Locate the cell with the specified text and output its (x, y) center coordinate. 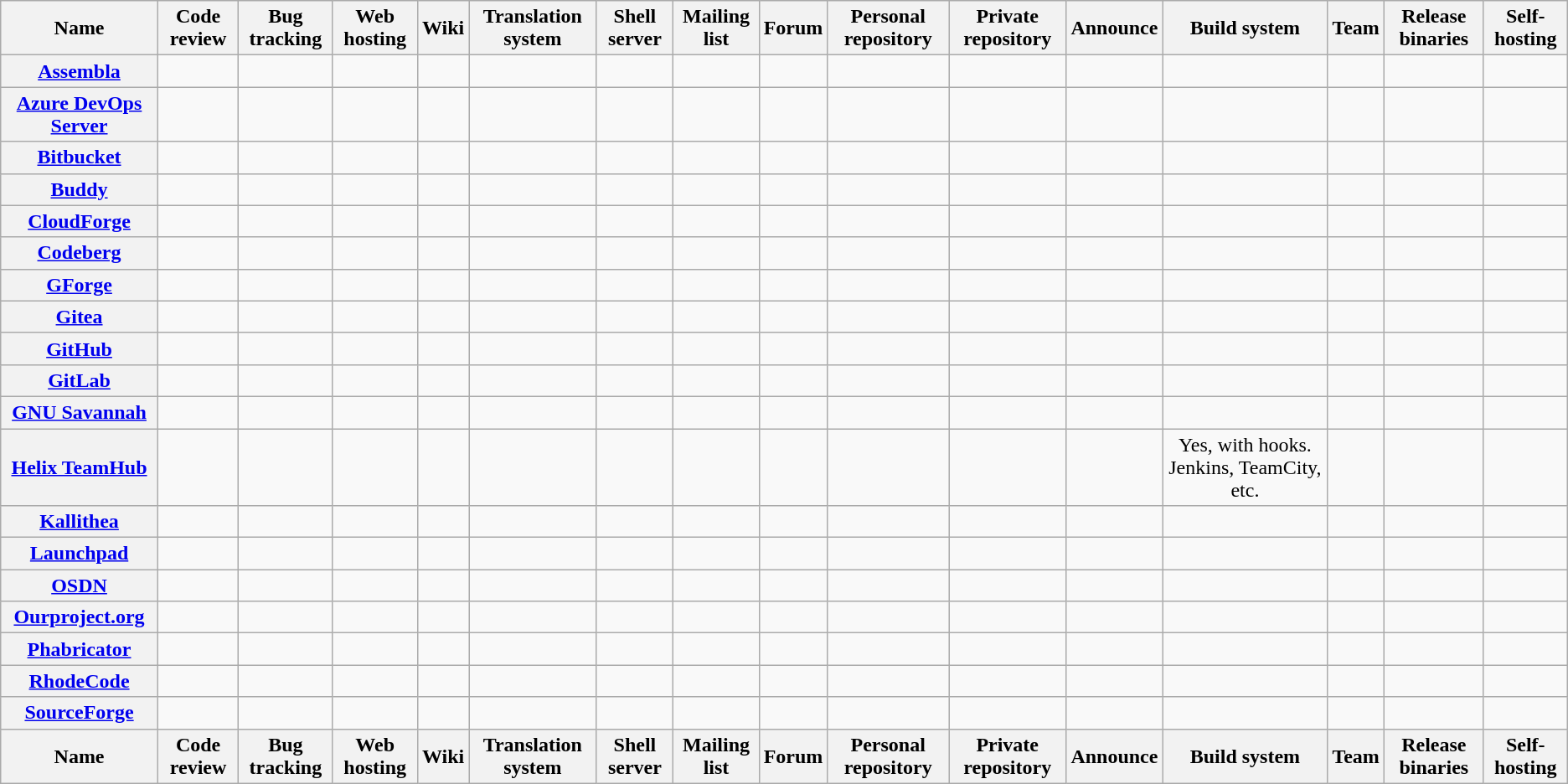
Azure DevOps Server (80, 114)
Launchpad (80, 554)
GitHub (80, 348)
GitLab (80, 380)
Ourproject.org (80, 617)
Kallithea (80, 522)
Helix TeamHub (80, 467)
Phabricator (80, 649)
Assembla (80, 71)
SourceForge (80, 713)
Buddy (80, 189)
Bitbucket (80, 157)
GForge (80, 285)
Yes, with hooks. Jenkins, TeamCity, etc. (1245, 467)
Codeberg (80, 253)
CloudForge (80, 221)
GNU Savannah (80, 412)
RhodeCode (80, 681)
Gitea (80, 317)
OSDN (80, 585)
